Pinpoint the cell where the given text exists, returning its (x, y) midpoint coordinate. 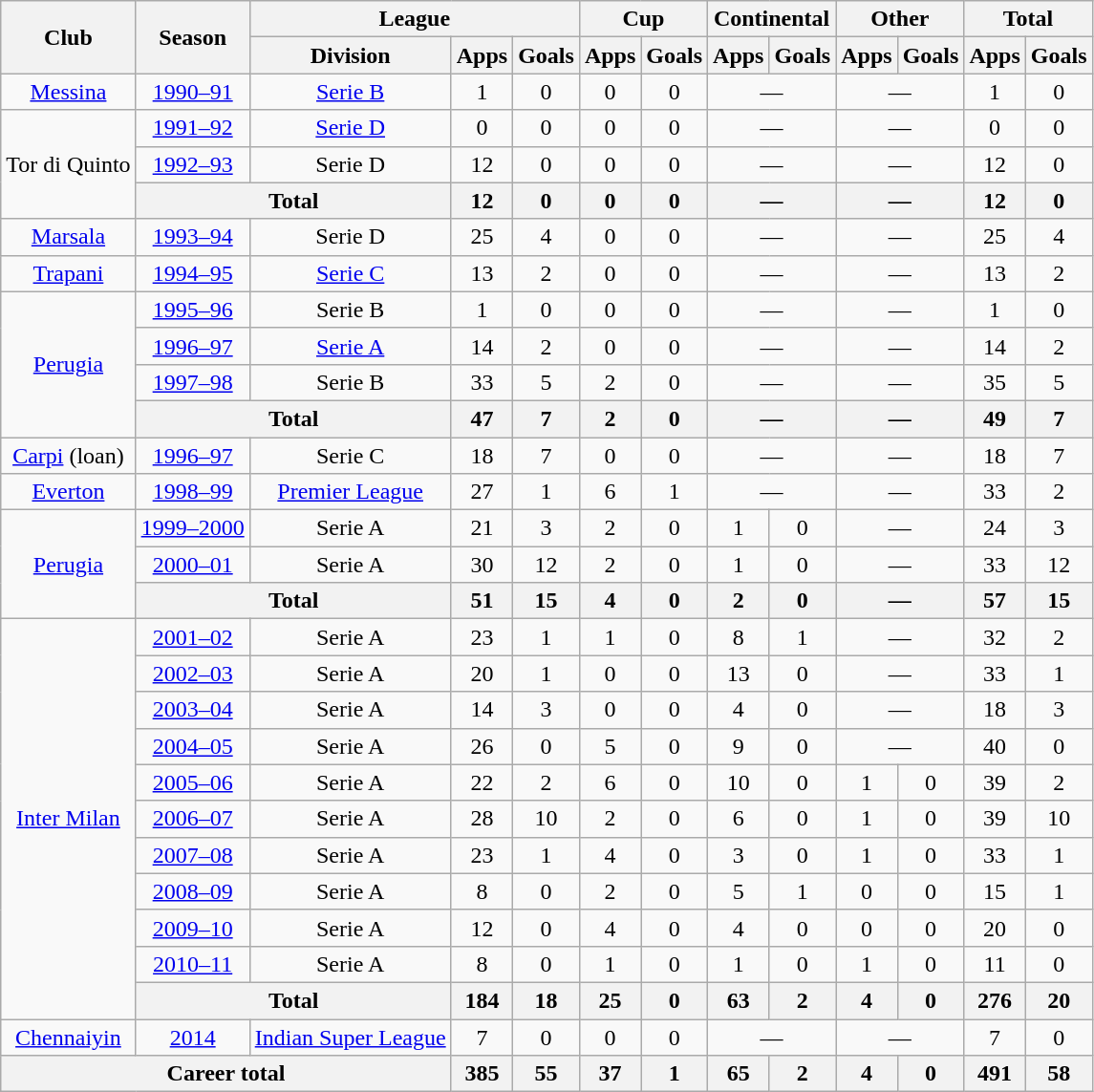
30 (482, 565)
32 (995, 637)
Club (69, 37)
Marsala (69, 237)
1991–92 (193, 128)
1999–2000 (193, 528)
28 (482, 819)
55 (547, 1074)
2009–10 (193, 928)
2000–01 (193, 565)
2001–02 (193, 637)
Cup (643, 19)
2010–11 (193, 964)
1994–95 (193, 273)
Inter Milan (69, 820)
Career total (225, 1074)
35 (995, 382)
22 (482, 782)
2014 (193, 1037)
9 (739, 746)
2004–05 (193, 746)
385 (482, 1074)
Trapani (69, 273)
1998–99 (193, 492)
1992–93 (193, 164)
Chennaiyin (69, 1037)
Messina (69, 92)
Season (193, 37)
2002–03 (193, 674)
491 (995, 1074)
Carpi (loan) (69, 456)
Premier League (350, 492)
37 (610, 1074)
1997–98 (193, 382)
184 (482, 1000)
2003–04 (193, 710)
51 (482, 601)
1995–96 (193, 310)
26 (482, 746)
1993–94 (193, 237)
58 (1059, 1074)
11 (995, 964)
49 (995, 418)
2008–09 (193, 891)
1990–91 (193, 92)
Other (900, 19)
21 (482, 528)
24 (995, 528)
Indian Super League (350, 1037)
57 (995, 601)
47 (482, 418)
65 (739, 1074)
2005–06 (193, 782)
Everton (69, 492)
Division (350, 55)
63 (739, 1000)
2007–08 (193, 855)
40 (995, 746)
League (415, 19)
Continental (772, 19)
27 (482, 492)
276 (995, 1000)
2006–07 (193, 819)
Tor di Quinto (69, 164)
